Pinpoint the cell where the given text exists, returning its (x, y) midpoint coordinate. 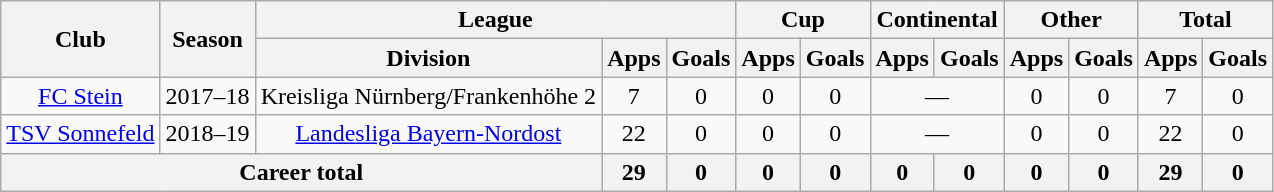
Other (1071, 20)
Club (80, 39)
Division (428, 58)
Total (1205, 20)
Season (208, 39)
League (496, 20)
Cup (803, 20)
Landesliga Bayern-Nordost (428, 134)
TSV Sonnefeld (80, 134)
FC Stein (80, 96)
Kreisliga Nürnberg/Frankenhöhe 2 (428, 96)
2018–19 (208, 134)
2017–18 (208, 96)
Continental (937, 20)
Career total (302, 172)
